Detect which cell encompasses the target text, then output its (x, y) center coordinate. 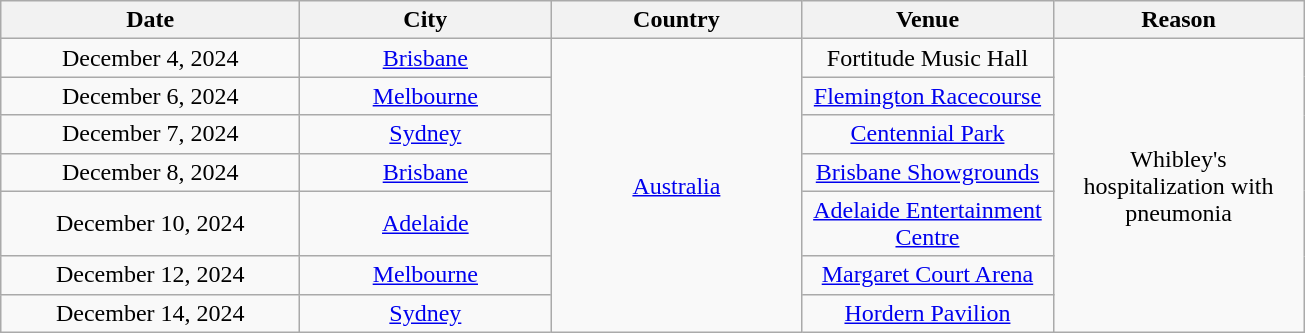
Centennial Park (928, 134)
Date (150, 20)
Venue (928, 20)
December 7, 2024 (150, 134)
December 8, 2024 (150, 172)
Reason (1178, 20)
Whibley's hospitalization with pneumonia (1178, 186)
Flemington Racecourse (928, 96)
December 6, 2024 (150, 96)
City (426, 20)
Adelaide Entertainment Centre (928, 224)
Country (676, 20)
December 4, 2024 (150, 58)
Australia (676, 186)
Brisbane Showgrounds (928, 172)
Margaret Court Arena (928, 275)
Adelaide (426, 224)
Fortitude Music Hall (928, 58)
Hordern Pavilion (928, 313)
December 14, 2024 (150, 313)
December 12, 2024 (150, 275)
December 10, 2024 (150, 224)
